Capture the cell that displays the provided text and extract its (x, y) central coordinate. 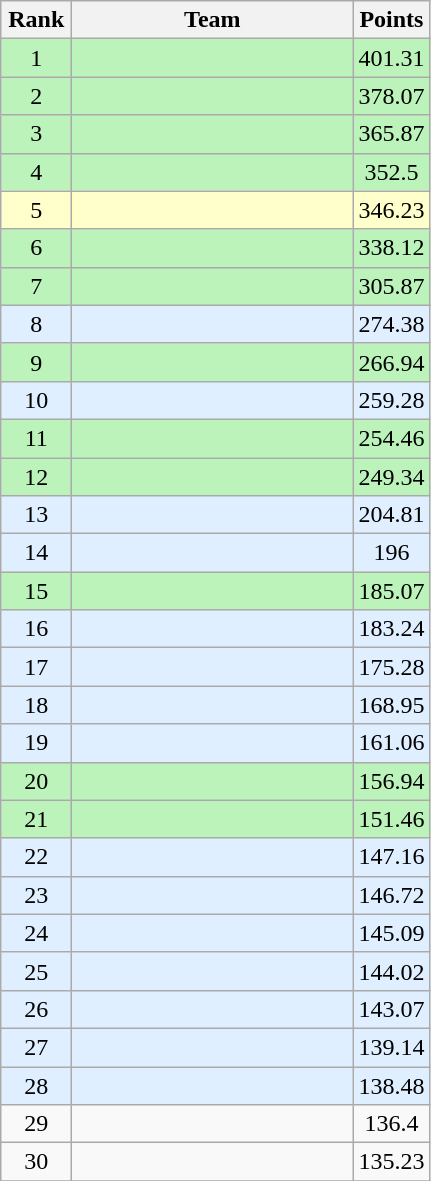
352.5 (392, 172)
28 (36, 1085)
27 (36, 1047)
139.14 (392, 1047)
274.38 (392, 324)
145.09 (392, 933)
10 (36, 400)
204.81 (392, 515)
Points (392, 20)
144.02 (392, 971)
183.24 (392, 629)
11 (36, 438)
156.94 (392, 781)
14 (36, 553)
Team (212, 20)
401.31 (392, 58)
143.07 (392, 1009)
19 (36, 743)
3 (36, 134)
168.95 (392, 705)
338.12 (392, 248)
249.34 (392, 477)
7 (36, 286)
259.28 (392, 400)
135.23 (392, 1162)
26 (36, 1009)
12 (36, 477)
378.07 (392, 96)
138.48 (392, 1085)
Rank (36, 20)
136.4 (392, 1124)
175.28 (392, 667)
23 (36, 895)
16 (36, 629)
185.07 (392, 591)
6 (36, 248)
346.23 (392, 210)
365.87 (392, 134)
20 (36, 781)
29 (36, 1124)
21 (36, 819)
8 (36, 324)
2 (36, 96)
146.72 (392, 895)
196 (392, 553)
18 (36, 705)
4 (36, 172)
25 (36, 971)
147.16 (392, 857)
151.46 (392, 819)
30 (36, 1162)
17 (36, 667)
161.06 (392, 743)
1 (36, 58)
266.94 (392, 362)
9 (36, 362)
5 (36, 210)
24 (36, 933)
22 (36, 857)
305.87 (392, 286)
13 (36, 515)
15 (36, 591)
254.46 (392, 438)
